Output the (X, Y) coordinate of the center of the cell containing the given text.  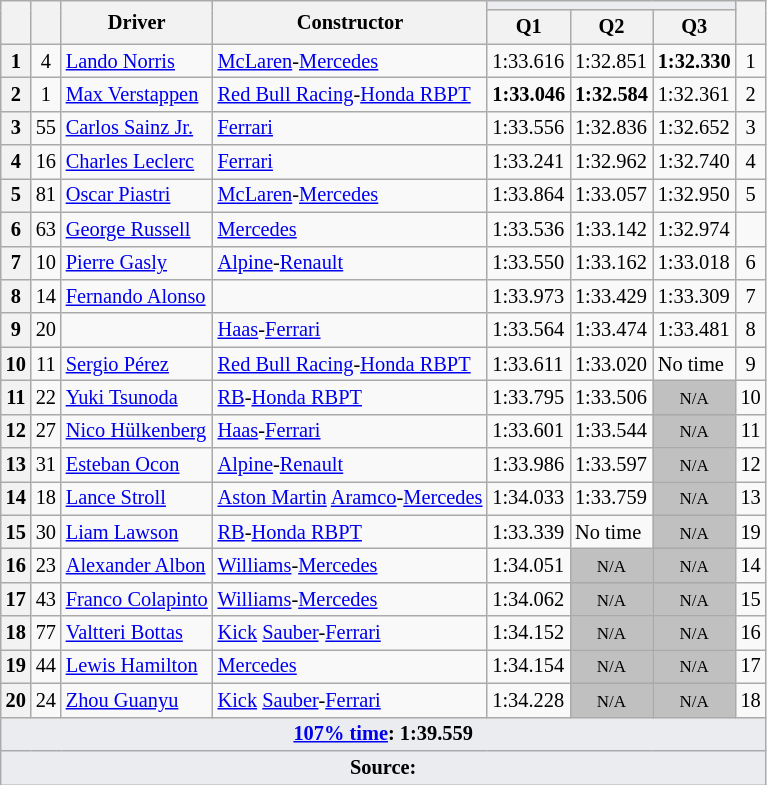
Carlos Sainz Jr. (137, 128)
1:33.474 (612, 330)
Aston Martin Aramco-Mercedes (350, 498)
24 (46, 700)
Fernando Alonso (137, 296)
1:32.652 (694, 128)
Lewis Hamilton (137, 666)
1:33.429 (612, 296)
Charles Leclerc (137, 162)
81 (46, 195)
Nico Hülkenberg (137, 431)
1:34.033 (528, 498)
Alexander Albon (137, 565)
55 (46, 128)
1:33.795 (528, 397)
43 (46, 599)
1:33.597 (612, 465)
1:33.564 (528, 330)
1:33.759 (612, 498)
1:33.162 (612, 263)
1:34.154 (528, 666)
1:32.836 (612, 128)
1:33.481 (694, 330)
1:33.536 (528, 229)
77 (46, 633)
Q2 (612, 27)
1:33.018 (694, 263)
1:32.950 (694, 195)
27 (46, 431)
1:32.330 (694, 61)
Zhou Guanyu (137, 700)
Pierre Gasly (137, 263)
Max Verstappen (137, 94)
31 (46, 465)
44 (46, 666)
Q1 (528, 27)
1:33.309 (694, 296)
Lance Stroll (137, 498)
1:33.986 (528, 465)
Q3 (694, 27)
1:32.361 (694, 94)
1:33.556 (528, 128)
30 (46, 532)
1:33.544 (612, 431)
1:32.740 (694, 162)
1:33.142 (612, 229)
Esteban Ocon (137, 465)
1:32.974 (694, 229)
1:34.051 (528, 565)
Franco Colapinto (137, 599)
1:33.339 (528, 532)
Constructor (350, 22)
1:34.228 (528, 700)
Source: (384, 767)
1:33.057 (612, 195)
1:32.962 (612, 162)
1:33.020 (612, 364)
1:33.506 (612, 397)
1:33.616 (528, 61)
22 (46, 397)
Valtteri Bottas (137, 633)
1:33.973 (528, 296)
1:33.046 (528, 94)
1:34.062 (528, 599)
Liam Lawson (137, 532)
Lando Norris (137, 61)
1:33.550 (528, 263)
107% time: 1:39.559 (384, 734)
Driver (137, 22)
1:33.241 (528, 162)
George Russell (137, 229)
Yuki Tsunoda (137, 397)
1:33.864 (528, 195)
1:32.584 (612, 94)
1:33.611 (528, 364)
63 (46, 229)
Oscar Piastri (137, 195)
23 (46, 565)
1:34.152 (528, 633)
Sergio Pérez (137, 364)
1:32.851 (612, 61)
1:33.601 (528, 431)
